Capture the cell that displays the provided text and extract its [x, y] central coordinate. 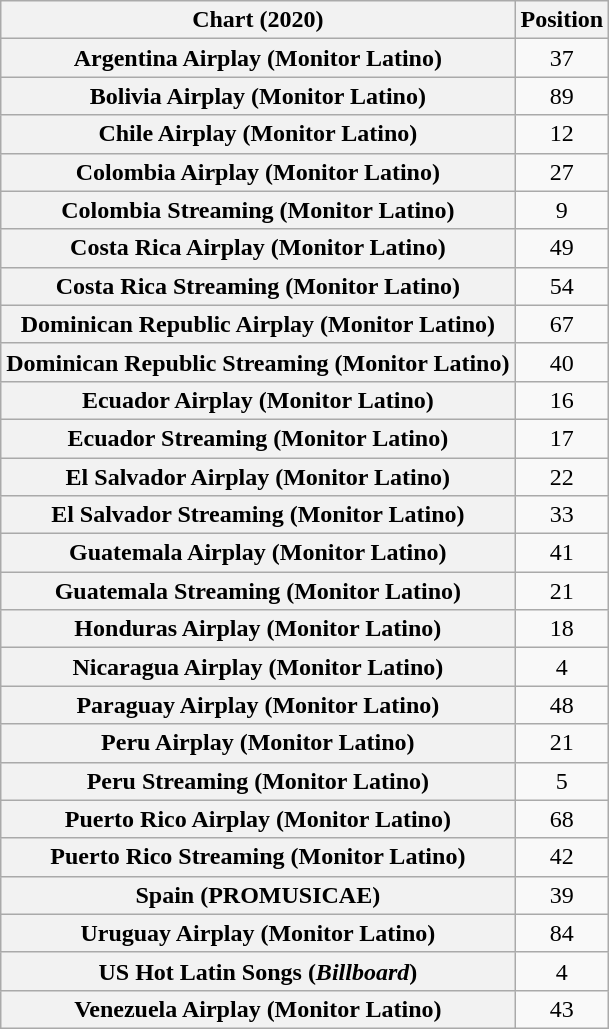
Dominican Republic Airplay (Monitor Latino) [258, 324]
43 [562, 1009]
Dominican Republic Streaming (Monitor Latino) [258, 362]
Ecuador Airplay (Monitor Latino) [258, 400]
68 [562, 819]
Paraguay Airplay (Monitor Latino) [258, 705]
48 [562, 705]
84 [562, 933]
89 [562, 96]
67 [562, 324]
Venezuela Airplay (Monitor Latino) [258, 1009]
Costa Rica Streaming (Monitor Latino) [258, 286]
Colombia Airplay (Monitor Latino) [258, 172]
Spain (PROMUSICAE) [258, 895]
El Salvador Streaming (Monitor Latino) [258, 515]
Ecuador Streaming (Monitor Latino) [258, 438]
22 [562, 477]
42 [562, 857]
17 [562, 438]
27 [562, 172]
El Salvador Airplay (Monitor Latino) [258, 477]
Puerto Rico Streaming (Monitor Latino) [258, 857]
16 [562, 400]
Bolivia Airplay (Monitor Latino) [258, 96]
Chile Airplay (Monitor Latino) [258, 134]
Colombia Streaming (Monitor Latino) [258, 210]
Peru Airplay (Monitor Latino) [258, 743]
Costa Rica Airplay (Monitor Latino) [258, 248]
41 [562, 553]
40 [562, 362]
49 [562, 248]
9 [562, 210]
Position [562, 20]
Guatemala Airplay (Monitor Latino) [258, 553]
5 [562, 781]
Uruguay Airplay (Monitor Latino) [258, 933]
18 [562, 629]
Peru Streaming (Monitor Latino) [258, 781]
12 [562, 134]
37 [562, 58]
Nicaragua Airplay (Monitor Latino) [258, 667]
33 [562, 515]
Honduras Airplay (Monitor Latino) [258, 629]
Puerto Rico Airplay (Monitor Latino) [258, 819]
Guatemala Streaming (Monitor Latino) [258, 591]
39 [562, 895]
54 [562, 286]
US Hot Latin Songs (Billboard) [258, 971]
Argentina Airplay (Monitor Latino) [258, 58]
Chart (2020) [258, 20]
